Locate the cell with the specified text and output its (X, Y) center coordinate. 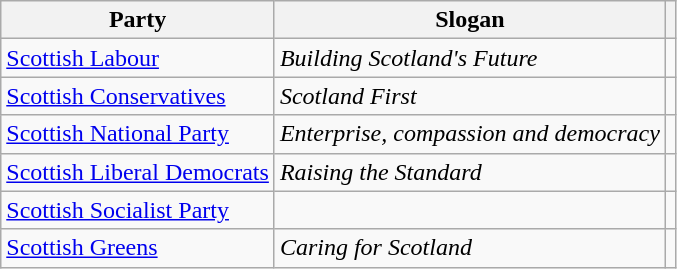
Scottish Conservatives (138, 96)
Building Scotland's Future (470, 58)
Scottish Greens (138, 248)
Scottish Labour (138, 58)
Raising the Standard (470, 172)
Scottish Liberal Democrats (138, 172)
Scotland First (470, 96)
Slogan (470, 20)
Enterprise, compassion and democracy (470, 134)
Party (138, 20)
Scottish Socialist Party (138, 210)
Caring for Scotland (470, 248)
Scottish National Party (138, 134)
